Extract the [X, Y] coordinate from the center of the cell holding the provided text.  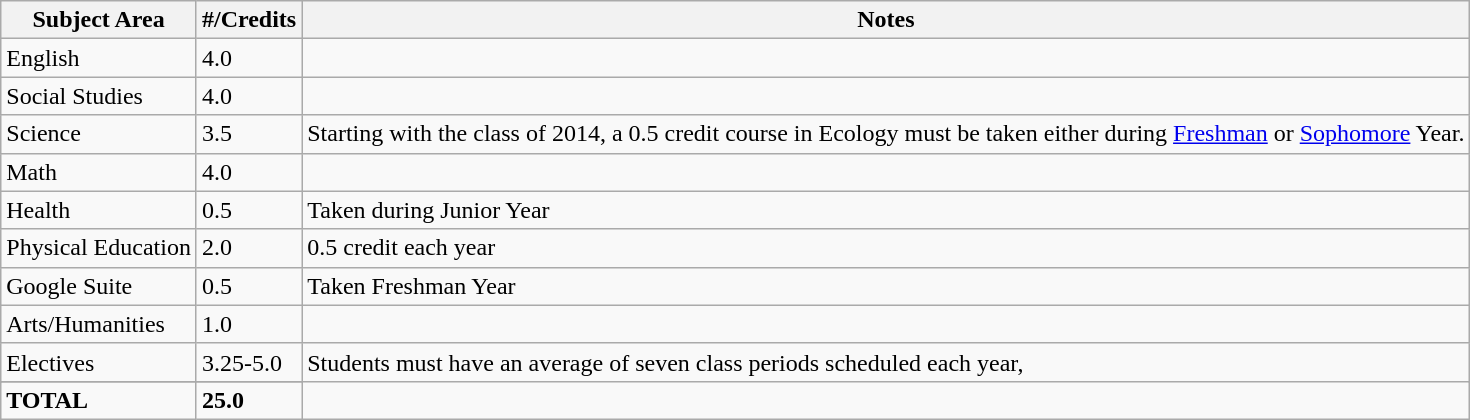
2.0 [248, 248]
Starting with the class of 2014, a 0.5 credit course in Ecology must be taken either during Freshman or Sophomore Year. [886, 134]
#/Credits [248, 20]
Subject Area [99, 20]
Social Studies [99, 96]
Google Suite [99, 286]
Science [99, 134]
Arts/Humanities [99, 324]
3.25-5.0 [248, 362]
Physical Education [99, 248]
0.5 credit each year [886, 248]
English [99, 58]
Taken Freshman Year [886, 286]
Math [99, 172]
3.5 [248, 134]
Electives [99, 362]
1.0 [248, 324]
Students must have an average of seven class periods scheduled each year, [886, 362]
TOTAL [99, 400]
25.0 [248, 400]
Taken during Junior Year [886, 210]
Notes [886, 20]
Health [99, 210]
